Capture the cell that displays the provided text and extract its [x, y] central coordinate. 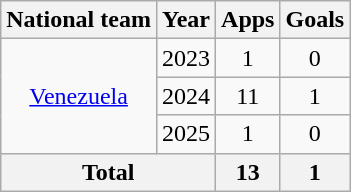
2024 [186, 96]
Venezuela [79, 96]
Total [108, 172]
13 [248, 172]
Year [186, 20]
Apps [248, 20]
2023 [186, 58]
11 [248, 96]
Goals [315, 20]
National team [79, 20]
2025 [186, 134]
